Identify which cell holds the provided text, then report its (X, Y) central coordinate. 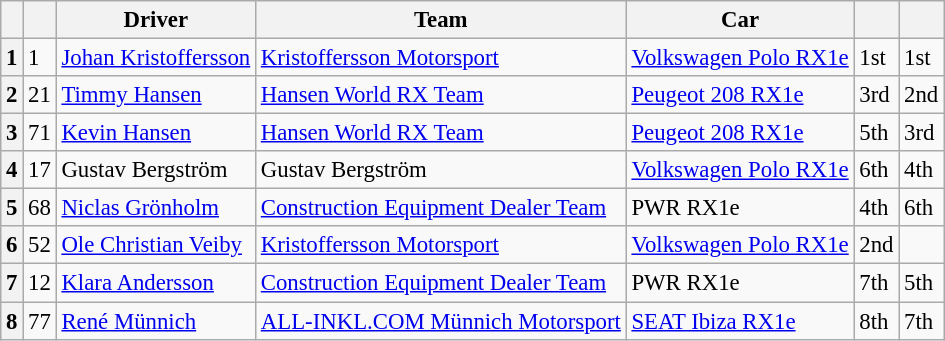
68 (40, 208)
17 (40, 170)
71 (40, 133)
Ole Christian Veiby (156, 245)
12 (40, 283)
2 (12, 95)
Driver (156, 20)
ALL-INKL.COM Münnich Motorsport (440, 321)
7 (12, 283)
René Münnich (156, 321)
Timmy Hansen (156, 95)
5 (12, 208)
6 (12, 245)
Klara Andersson (156, 283)
Kevin Hansen (156, 133)
77 (40, 321)
8th (876, 321)
21 (40, 95)
8 (12, 321)
SEAT Ibiza RX1e (740, 321)
Johan Kristoffersson (156, 58)
Niclas Grönholm (156, 208)
3 (12, 133)
4 (12, 170)
52 (40, 245)
Car (740, 20)
Team (440, 20)
